Determine the [X, Y] coordinate at the center of the cell enclosing the given text.  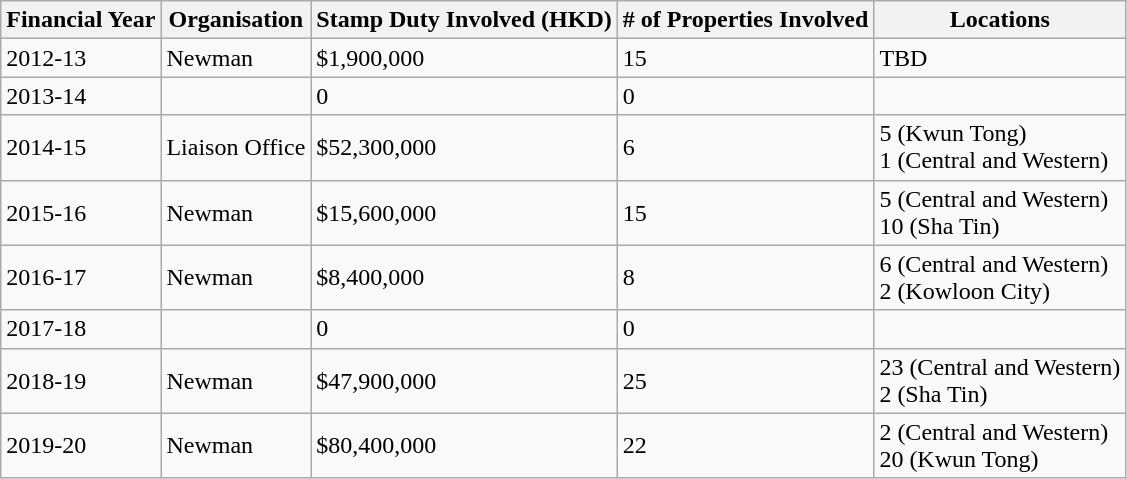
# of Properties Involved [746, 20]
5 (Kwun Tong)1 (Central and Western) [1000, 148]
2 (Central and Western)20 (Kwun Tong) [1000, 446]
2014-15 [81, 148]
2016-17 [81, 278]
Organisation [236, 20]
25 [746, 380]
2015-16 [81, 212]
$80,400,000 [464, 446]
$47,900,000 [464, 380]
2017-18 [81, 329]
Financial Year [81, 20]
TBD [1000, 58]
6 [746, 148]
Locations [1000, 20]
6 (Central and Western)2 (Kowloon City) [1000, 278]
$8,400,000 [464, 278]
Liaison Office [236, 148]
$1,900,000 [464, 58]
$15,600,000 [464, 212]
$52,300,000 [464, 148]
22 [746, 446]
8 [746, 278]
2018-19 [81, 380]
5 (Central and Western)10 (Sha Tin) [1000, 212]
2012-13 [81, 58]
2013-14 [81, 96]
2019-20 [81, 446]
Stamp Duty Involved (HKD) [464, 20]
23 (Central and Western)2 (Sha Tin) [1000, 380]
